Find where the given text appears and provide that cell's center as [X, Y] coordinate. 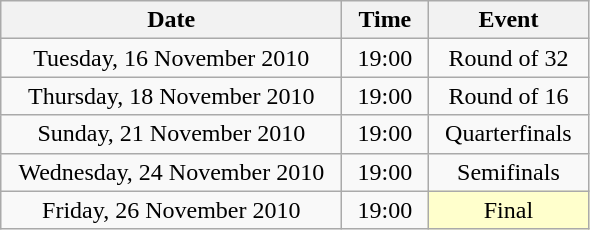
Semifinals [508, 172]
Final [508, 210]
Thursday, 18 November 2010 [172, 96]
Wednesday, 24 November 2010 [172, 172]
Round of 16 [508, 96]
Friday, 26 November 2010 [172, 210]
Tuesday, 16 November 2010 [172, 58]
Quarterfinals [508, 134]
Event [508, 20]
Time [385, 20]
Sunday, 21 November 2010 [172, 134]
Date [172, 20]
Round of 32 [508, 58]
